Locate the cell with the specified text and output its (X, Y) center coordinate. 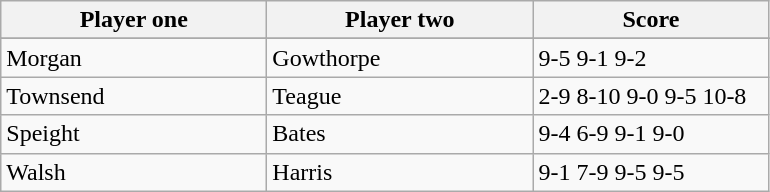
9-4 6-9 9-1 9-0 (651, 134)
Townsend (134, 96)
2-9 8-10 9-0 9-5 10-8 (651, 96)
Score (651, 20)
Player two (400, 20)
Speight (134, 134)
9-1 7-9 9-5 9-5 (651, 172)
Walsh (134, 172)
Teague (400, 96)
Bates (400, 134)
Player one (134, 20)
Morgan (134, 58)
Gowthorpe (400, 58)
Harris (400, 172)
9-5 9-1 9-2 (651, 58)
